Detect which cell encompasses the target text, then output its [X, Y] center coordinate. 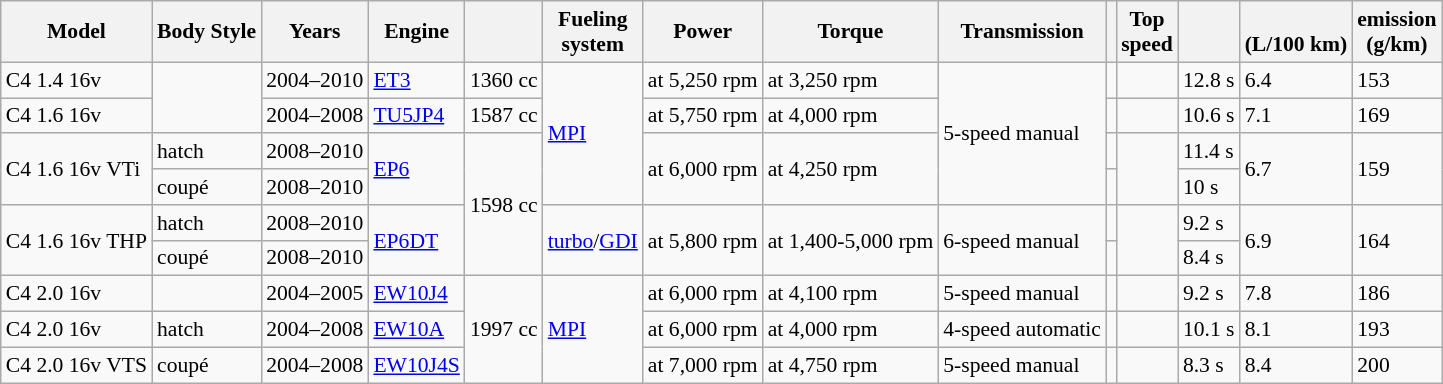
Model [76, 32]
Torque [851, 32]
EP6 [416, 170]
8.4 s [1209, 258]
11.4 s [1209, 152]
10.1 s [1209, 330]
2004–2010 [314, 80]
TU5JP4 [416, 116]
EW10A [416, 330]
at 4,250 rpm [851, 170]
C4 1.6 16v VTi [76, 170]
6-speed manual [1022, 240]
C4 1.6 16v [76, 116]
turbo/GDI [593, 240]
8.1 [1296, 330]
2004–2005 [314, 294]
164 [1396, 240]
8.3 s [1209, 365]
159 [1396, 170]
at 5,750 rpm [703, 116]
Engine [416, 32]
200 [1396, 365]
Topspeed [1147, 32]
at 5,800 rpm [703, 240]
8.4 [1296, 365]
10.6 s [1209, 116]
at 7,000 rpm [703, 365]
153 [1396, 80]
EP6DT [416, 240]
6.9 [1296, 240]
1587 cc [504, 116]
at 5,250 rpm [703, 80]
Body Style [206, 32]
10 s [1209, 187]
at 3,250 rpm [851, 80]
EW10J4 [416, 294]
Years [314, 32]
186 [1396, 294]
6.4 [1296, 80]
Fuelingsystem [593, 32]
7.8 [1296, 294]
1598 cc [504, 205]
6.7 [1296, 170]
169 [1396, 116]
at 4,100 rpm [851, 294]
ET3 [416, 80]
(L/100 km) [1296, 32]
7.1 [1296, 116]
emission(g/km) [1396, 32]
at 4,750 rpm [851, 365]
C4 1.4 16v [76, 80]
Transmission [1022, 32]
Power [703, 32]
4-speed automatic [1022, 330]
1997 cc [504, 330]
12.8 s [1209, 80]
1360 cc [504, 80]
193 [1396, 330]
C4 1.6 16v THP [76, 240]
at 1,400-5,000 rpm [851, 240]
C4 2.0 16v VTS [76, 365]
EW10J4S [416, 365]
